Output the [X, Y] coordinate of the center of the cell containing the given text.  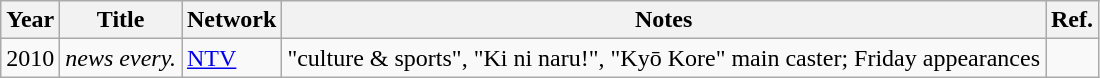
2010 [30, 58]
NTV [232, 58]
Network [232, 20]
Year [30, 20]
Notes [664, 20]
Title [121, 20]
Ref. [1072, 20]
"culture & sports", "Ki ni naru!", "Kyō Kore" main caster; Friday appearances [664, 58]
news every. [121, 58]
